Find where the given text appears and provide that cell's center as (X, Y) coordinate. 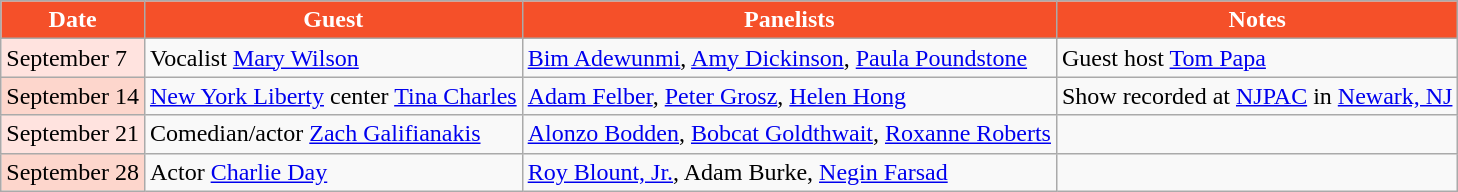
Vocalist Mary Wilson (333, 58)
September 14 (73, 96)
September 7 (73, 58)
Comedian/actor Zach Galifianakis (333, 134)
September 28 (73, 172)
Alonzo Bodden, Bobcat Goldthwait, Roxanne Roberts (789, 134)
Actor Charlie Day (333, 172)
Guest host Tom Papa (1256, 58)
September 21 (73, 134)
Panelists (789, 20)
New York Liberty center Tina Charles (333, 96)
Roy Blount, Jr., Adam Burke, Negin Farsad (789, 172)
Notes (1256, 20)
Bim Adewunmi, Amy Dickinson, Paula Poundstone (789, 58)
Date (73, 20)
Adam Felber, Peter Grosz, Helen Hong (789, 96)
Show recorded at NJPAC in Newark, NJ (1256, 96)
Guest (333, 20)
